Search for the cell housing the specified text and yield its [X, Y] center coordinate. 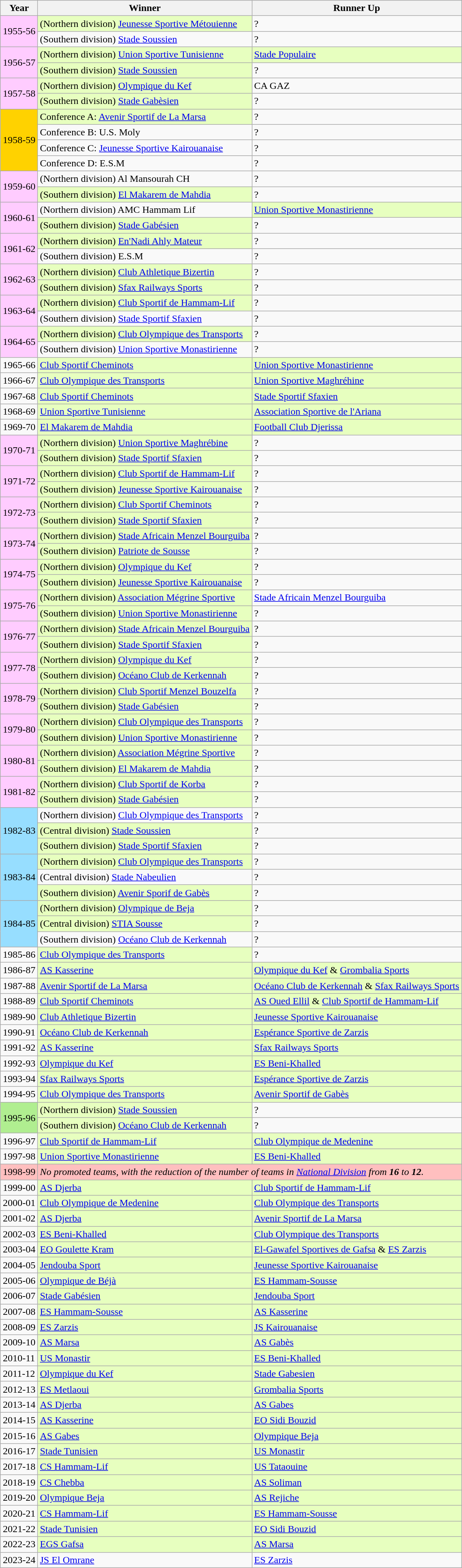
2000-01 [19, 1203]
1962-63 [19, 280]
1986-87 [19, 970]
No promoted teams, with the reduction of the number of teams in National Division from 16 to 12. [249, 1172]
2010-11 [19, 1358]
(Northern division) Club Sportif Menzel Bouzelfa [145, 691]
1965-66 [19, 365]
1988-89 [19, 1001]
Stade Africain Menzel Bourguiba [356, 598]
2018-19 [19, 1482]
(Southern division) E.S.M [145, 256]
(Southern division) Patriote de Sousse [145, 551]
2003-04 [19, 1250]
1967-68 [19, 396]
Football Club Djerissa [356, 427]
1978-79 [19, 699]
Stade Sportif Sfaxien [356, 396]
2016-17 [19, 1451]
1983-84 [19, 877]
AS Rejiche [356, 1498]
1976-77 [19, 636]
1972-73 [19, 512]
(Southern division) Stade Gabèsien [145, 101]
Olympique du Kef & Grombalia Sports [356, 970]
1974-75 [19, 574]
1996-97 [19, 1141]
1970-71 [19, 450]
2020-21 [19, 1513]
Océano Club de Kerkennah [145, 1032]
1973-74 [19, 543]
(Northern division) Union Sportive Maghrébine [145, 442]
1991-92 [19, 1048]
EGS Gafsa [145, 1544]
(Northern division) Club Sportif de Korba [145, 784]
2004-05 [19, 1265]
(Northern division) Club Sportif Cheminots [145, 505]
1964-65 [19, 342]
1997-98 [19, 1156]
1998-99 [19, 1172]
(Northern division) Union Sportive Tunisienne [145, 55]
1982-83 [19, 830]
1956-57 [19, 62]
1992-93 [19, 1063]
1985-86 [19, 955]
2001-02 [19, 1219]
1979-80 [19, 730]
1990-91 [19, 1032]
1957-58 [19, 93]
1987-88 [19, 986]
US Tataouine [356, 1467]
2019-20 [19, 1498]
Winner [145, 8]
1984-85 [19, 923]
Conference B: U.S. Moly [145, 132]
JS Kairouanaise [356, 1327]
2005-06 [19, 1281]
Conference A: Avenir Sportif de La Marsa [145, 117]
(Northern division) En'Nadi Ahly Mateur [145, 241]
Conference C: Jeunesse Sportive Kairouanaise [145, 148]
2023-24 [19, 1560]
Union Sportive Tunisienne [145, 411]
Olympique de Béjà [145, 1281]
(Central division) Stade Soussien [145, 830]
2012-13 [19, 1389]
Avenir Sportif de Gabès [356, 1094]
2022-23 [19, 1544]
1966-67 [19, 380]
(Central division) STIA Sousse [145, 923]
Runner Up [356, 8]
1995-96 [19, 1117]
1980-81 [19, 761]
2014-15 [19, 1420]
1958-59 [19, 140]
2002-03 [19, 1234]
2006-07 [19, 1296]
2007-08 [19, 1312]
(Central division) Stade Nabeulien [145, 877]
1955-56 [19, 31]
CA GAZ [356, 86]
2017-18 [19, 1467]
2009-10 [19, 1343]
Stade Populaire [356, 55]
Conference D: E.S.M [145, 163]
1975-76 [19, 605]
1959-60 [19, 186]
1960-61 [19, 218]
1971-72 [19, 481]
1961-62 [19, 249]
ES Metlaoui [145, 1389]
2011-12 [19, 1374]
(Northern division) Al Mansourah CH [145, 179]
(Northern division) AMC Hammam Lif [145, 210]
2008-09 [19, 1327]
1968-69 [19, 411]
1999-00 [19, 1188]
Association Sportive de l'Ariana [356, 411]
AS Soliman [356, 1482]
JS El Omrane [145, 1560]
(Southern division) Sfax Railways Sports [145, 287]
El-Gawafel Sportives de Gafsa & ES Zarzis [356, 1250]
Club Athletique Bizertin [145, 1017]
2013-14 [19, 1405]
2021-22 [19, 1529]
Union Sportive Maghréhine [356, 380]
(Northern division) Club Athletique Bizertin [145, 272]
AS Oued Ellil & Club Sportif de Hammam-Lif [356, 1001]
1981-82 [19, 792]
(Southern division) Avenir Sporif de Gabès [145, 892]
1963-64 [19, 311]
1977-78 [19, 667]
(Northern division) Olympique de Beja [145, 908]
1989-90 [19, 1017]
Océano Club de Kerkennah & Sfax Railways Sports [356, 986]
El Makarem de Mahdia [145, 427]
Stade Gabésien [145, 1296]
Grombalia Sports [356, 1389]
(Northern division) Jeunesse Sportive Métouienne [145, 24]
1969-70 [19, 427]
CS Chebba [145, 1482]
1993-94 [19, 1079]
2015-16 [19, 1435]
Stade Gabesien [356, 1374]
EO Goulette Kram [145, 1250]
AS Gabès [356, 1343]
1994-95 [19, 1094]
Year [19, 8]
(Northern division) Stade Soussien [145, 1110]
